Pinpoint the cell where the given text exists, returning its (x, y) midpoint coordinate. 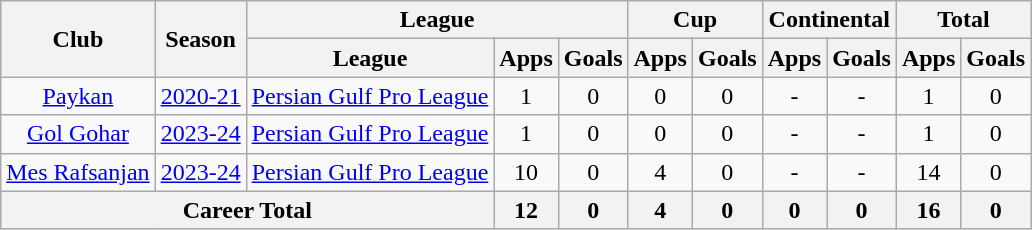
16 (928, 210)
10 (526, 172)
Club (78, 39)
12 (526, 210)
Paykan (78, 96)
Total (963, 20)
Continental (829, 20)
Mes Rafsanjan (78, 172)
14 (928, 172)
Cup (695, 20)
2020-21 (200, 96)
Gol Gohar (78, 134)
Season (200, 39)
Career Total (248, 210)
